Identify which cell holds the provided text, then report its (X, Y) central coordinate. 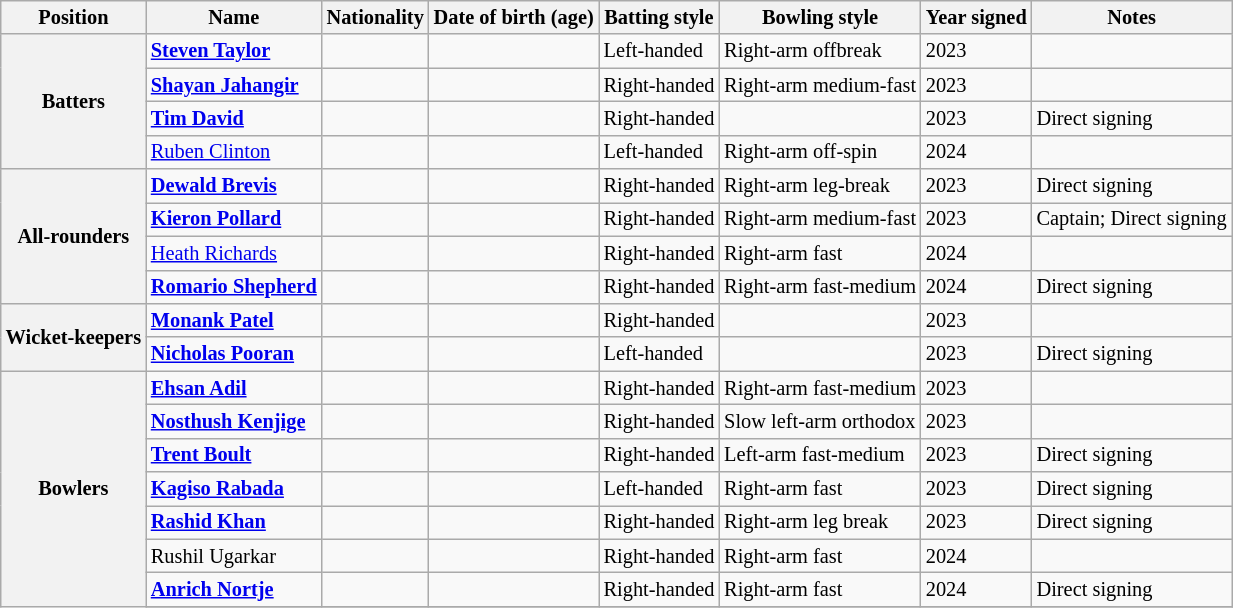
Wicket-keepers (74, 336)
Ruben Clinton (234, 152)
Position (74, 17)
Name (234, 17)
Kieron Pollard (234, 219)
Right-arm off-spin (820, 152)
Right-arm leg-break (820, 186)
Right-arm offbreak (820, 51)
Right-arm leg break (820, 522)
All-rounders (74, 236)
Left-arm fast-medium (820, 455)
Monank Patel (234, 320)
Rashid Khan (234, 522)
Captain; Direct signing (1132, 219)
Kagiso Rabada (234, 489)
Batters (74, 102)
Shayan Jahangir (234, 85)
Rushil Ugarkar (234, 556)
Date of birth (age) (514, 17)
Steven Taylor (234, 51)
Nationality (376, 17)
Batting style (660, 17)
Dewald Brevis (234, 186)
Bowlers (74, 489)
Ehsan Adil (234, 388)
Year signed (976, 17)
Nicholas Pooran (234, 354)
Slow left-arm orthodox (820, 421)
Trent Boult (234, 455)
Nosthush Kenjige (234, 421)
Anrich Nortje (234, 589)
Tim David (234, 118)
Notes (1132, 17)
Bowling style (820, 17)
Romario Shepherd (234, 287)
Heath Richards (234, 253)
